Search for the cell housing the specified text and yield its [X, Y] center coordinate. 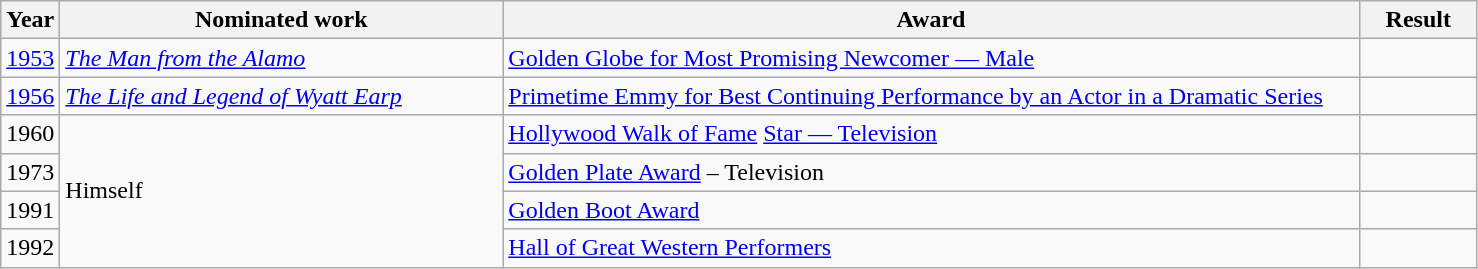
Primetime Emmy for Best Continuing Performance by an Actor in a Dramatic Series [931, 96]
Golden Boot Award [931, 210]
Year [30, 20]
1960 [30, 134]
1991 [30, 210]
The Man from the Alamo [282, 58]
Hollywood Walk of Fame Star — Television [931, 134]
Golden Plate Award – Television [931, 172]
The Life and Legend of Wyatt Earp [282, 96]
Golden Globe for Most Promising Newcomer — Male [931, 58]
1953 [30, 58]
Award [931, 20]
Himself [282, 191]
1992 [30, 248]
1973 [30, 172]
1956 [30, 96]
Result [1418, 20]
Hall of Great Western Performers [931, 248]
Nominated work [282, 20]
